Extract the (x, y) coordinate from the center of the cell holding the provided text.  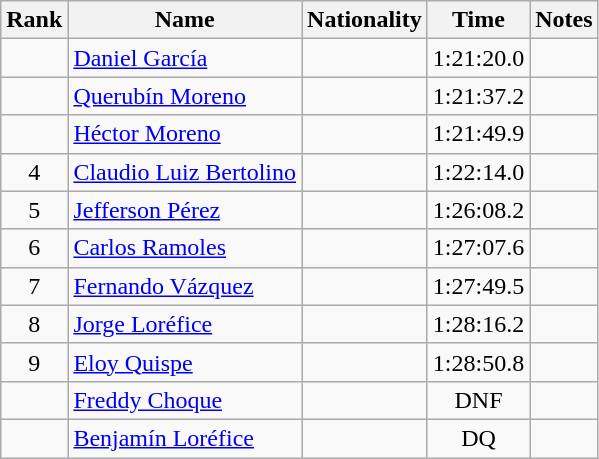
Carlos Ramoles (185, 248)
Eloy Quispe (185, 362)
Querubín Moreno (185, 96)
Rank (34, 20)
Notes (564, 20)
Nationality (365, 20)
8 (34, 324)
7 (34, 286)
Freddy Choque (185, 400)
Claudio Luiz Bertolino (185, 172)
DQ (478, 438)
1:21:37.2 (478, 96)
Benjamín Loréfice (185, 438)
6 (34, 248)
Héctor Moreno (185, 134)
DNF (478, 400)
Jorge Loréfice (185, 324)
1:21:20.0 (478, 58)
Jefferson Pérez (185, 210)
1:27:07.6 (478, 248)
5 (34, 210)
Time (478, 20)
9 (34, 362)
Name (185, 20)
1:22:14.0 (478, 172)
Fernando Vázquez (185, 286)
1:27:49.5 (478, 286)
1:28:50.8 (478, 362)
4 (34, 172)
Daniel García (185, 58)
1:26:08.2 (478, 210)
1:21:49.9 (478, 134)
1:28:16.2 (478, 324)
